Return the [X, Y] coordinate for the center point of the cell that contains the specified text.  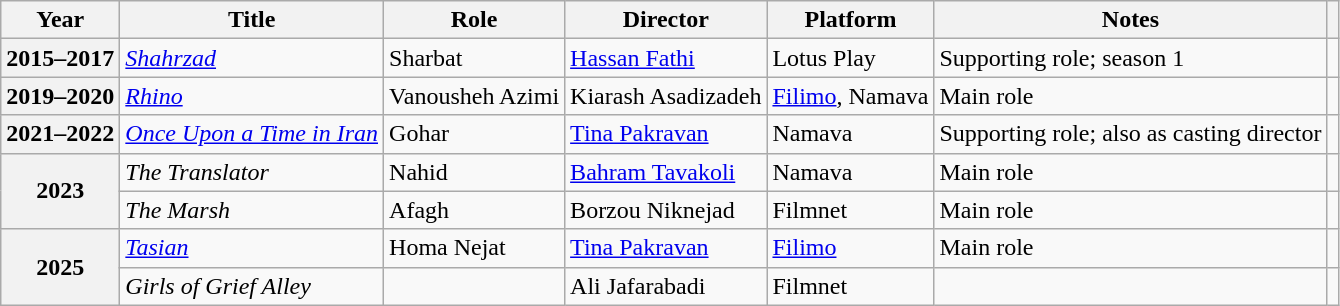
Filimo, Namava [850, 96]
2025 [60, 267]
Gohar [474, 134]
2021–2022 [60, 134]
Ali Jafarabadi [666, 286]
Hassan Fathi [666, 58]
Bahram Tavakoli [666, 172]
2023 [60, 191]
Supporting role; season 1 [1130, 58]
Kiarash Asadizadeh [666, 96]
Notes [1130, 20]
2015–2017 [60, 58]
Afagh [474, 210]
Rhino [252, 96]
Girls of Grief Alley [252, 286]
The Marsh [252, 210]
Supporting role; also as casting director [1130, 134]
Once Upon a Time in Iran [252, 134]
Role [474, 20]
Filimo [850, 248]
Shahrzad [252, 58]
Tasian [252, 248]
Platform [850, 20]
Vanousheh Azimi [474, 96]
2019–2020 [60, 96]
Sharbat [474, 58]
Director [666, 20]
Title [252, 20]
The Translator [252, 172]
Year [60, 20]
Homa Nejat [474, 248]
Nahid [474, 172]
Borzou Niknejad [666, 210]
Lotus Play [850, 58]
